Scan for the cell matching the given text and deliver its (X, Y) coordinate at center. 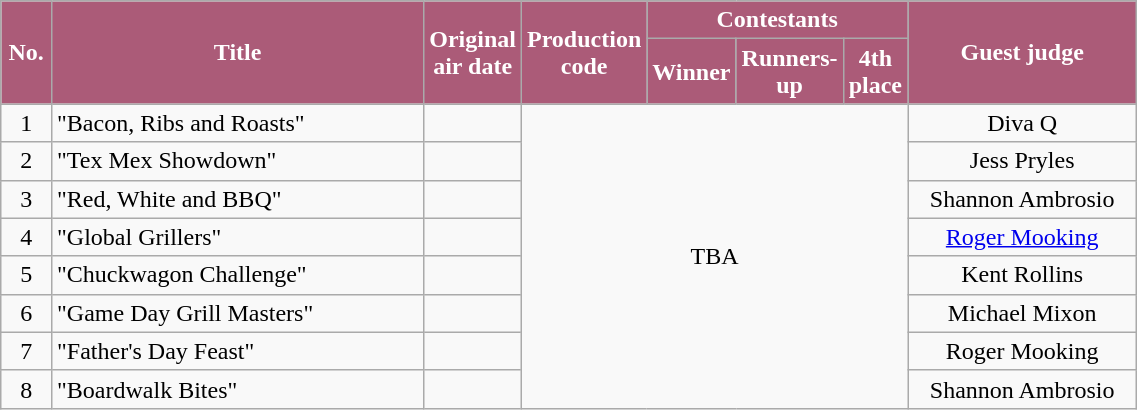
Guest judge (1022, 52)
Contestants (778, 20)
No. (26, 52)
"Chuckwagon Challenge" (238, 275)
"Game Day Grill Masters" (238, 313)
"Boardwalk Bites" (238, 389)
Originalair date (473, 52)
7 (26, 351)
4th place (875, 72)
"Father's Day Feast" (238, 351)
Runners-up (790, 72)
5 (26, 275)
4 (26, 237)
TBA (714, 256)
"Red, White and BBQ" (238, 199)
"Tex Mex Showdown" (238, 161)
Diva Q (1022, 123)
8 (26, 389)
Winner (692, 72)
Productioncode (584, 52)
3 (26, 199)
1 (26, 123)
2 (26, 161)
Title (238, 52)
6 (26, 313)
Michael Mixon (1022, 313)
Jess Pryles (1022, 161)
"Bacon, Ribs and Roasts" (238, 123)
Kent Rollins (1022, 275)
"Global Grillers" (238, 237)
